For the text-containing cell, return its midpoint in (X, Y) coordinate format. 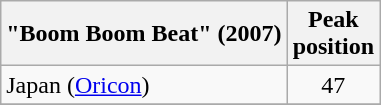
Peakposition (333, 34)
"Boom Boom Beat" (2007) (144, 34)
47 (333, 85)
Japan (Oricon) (144, 85)
